Detect which cell encompasses the target text, then output its [X, Y] center coordinate. 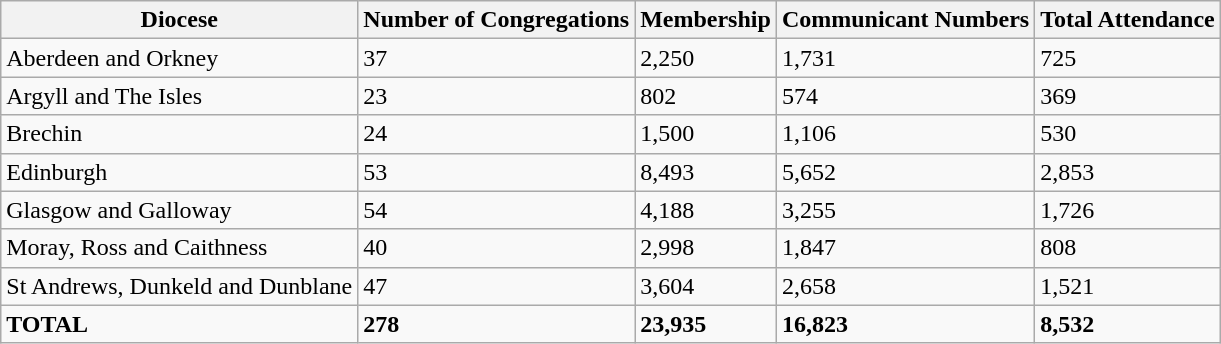
Membership [706, 20]
Communicant Numbers [905, 20]
47 [496, 286]
Aberdeen and Orkney [180, 58]
1,500 [706, 134]
278 [496, 324]
Edinburgh [180, 172]
2,250 [706, 58]
37 [496, 58]
Number of Congregations [496, 20]
St Andrews, Dunkeld and Dunblane [180, 286]
Glasgow and Galloway [180, 210]
53 [496, 172]
2,658 [905, 286]
4,188 [706, 210]
574 [905, 96]
Diocese [180, 20]
8,532 [1128, 324]
802 [706, 96]
530 [1128, 134]
23,935 [706, 324]
2,998 [706, 248]
Brechin [180, 134]
2,853 [1128, 172]
54 [496, 210]
1,726 [1128, 210]
8,493 [706, 172]
5,652 [905, 172]
40 [496, 248]
808 [1128, 248]
3,255 [905, 210]
23 [496, 96]
369 [1128, 96]
725 [1128, 58]
1,847 [905, 248]
TOTAL [180, 324]
Argyll and The Isles [180, 96]
Moray, Ross and Caithness [180, 248]
1,521 [1128, 286]
24 [496, 134]
1,106 [905, 134]
Total Attendance [1128, 20]
3,604 [706, 286]
1,731 [905, 58]
16,823 [905, 324]
